Locate the cell with the specified text and output its [x, y] center coordinate. 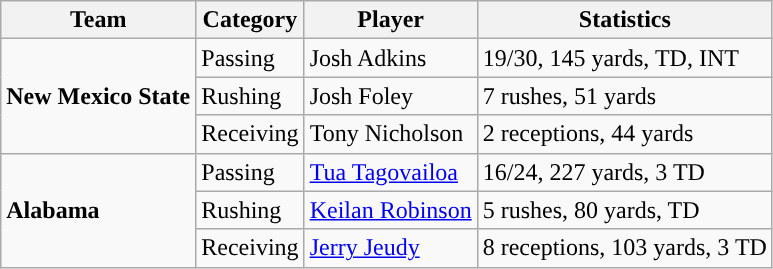
16/24, 227 yards, 3 TD [624, 172]
7 rushes, 51 yards [624, 96]
Category [250, 20]
5 rushes, 80 yards, TD [624, 210]
Team [98, 20]
Alabama [98, 210]
Statistics [624, 20]
New Mexico State [98, 96]
Keilan Robinson [390, 210]
Tony Nicholson [390, 134]
19/30, 145 yards, TD, INT [624, 58]
Josh Adkins [390, 58]
Tua Tagovailoa [390, 172]
2 receptions, 44 yards [624, 134]
Player [390, 20]
Jerry Jeudy [390, 248]
8 receptions, 103 yards, 3 TD [624, 248]
Josh Foley [390, 96]
